Determine the [X, Y] coordinate at the center of the cell enclosing the given text.  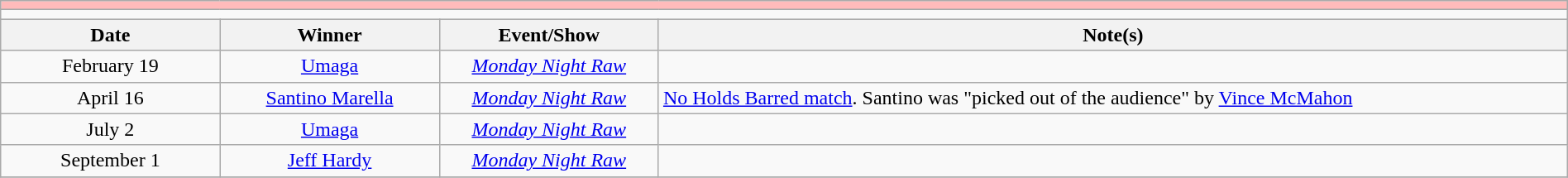
April 16 [111, 98]
Date [111, 35]
Santino Marella [329, 98]
Event/Show [549, 35]
July 2 [111, 129]
Winner [329, 35]
September 1 [111, 161]
February 19 [111, 66]
Note(s) [1113, 35]
No Holds Barred match. Santino was "picked out of the audience" by Vince McMahon [1113, 98]
Jeff Hardy [329, 161]
